From the cell containing the given text, extract its center point as (X, Y) coordinate. 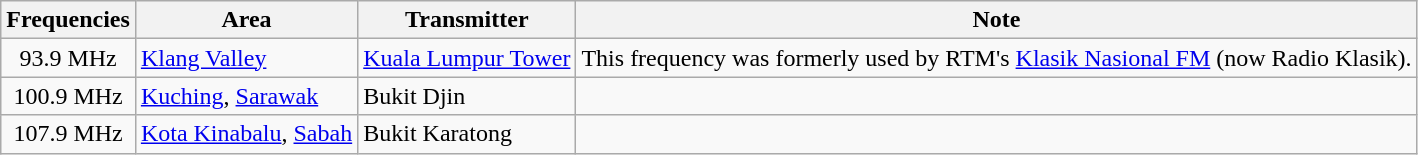
100.9 MHz (68, 96)
Bukit Djin (467, 96)
Kuala Lumpur Tower (467, 58)
Klang Valley (246, 58)
93.9 MHz (68, 58)
This frequency was formerly used by RTM's Klasik Nasional FM (now Radio Klasik). (996, 58)
107.9 MHz (68, 134)
Kuching, Sarawak (246, 96)
Transmitter (467, 20)
Bukit Karatong (467, 134)
Frequencies (68, 20)
Area (246, 20)
Kota Kinabalu, Sabah (246, 134)
Note (996, 20)
